Output the (X, Y) coordinate of the center of the cell containing the given text.  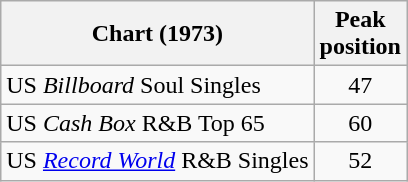
52 (360, 161)
Peakposition (360, 34)
US Cash Box R&B Top 65 (158, 123)
47 (360, 85)
US Record World R&B Singles (158, 161)
US Billboard Soul Singles (158, 85)
60 (360, 123)
Chart (1973) (158, 34)
